Provide the (x, y) coordinate of the cell's center where the given text is located.  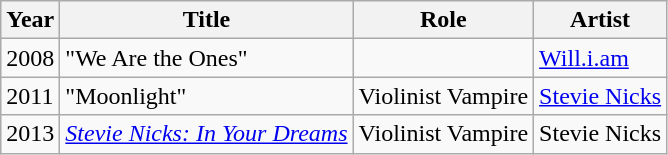
2011 (30, 96)
2013 (30, 134)
Title (206, 20)
"Moonlight" (206, 96)
Year (30, 20)
Artist (600, 20)
2008 (30, 58)
Stevie Nicks: In Your Dreams (206, 134)
Will.i.am (600, 58)
Role (444, 20)
"We Are the Ones" (206, 58)
